Locate the cell with the specified text and output its [X, Y] center coordinate. 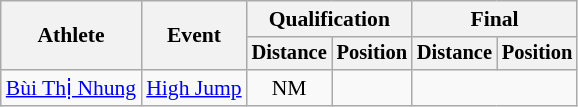
Final [494, 19]
Qualification [330, 19]
Event [194, 36]
High Jump [194, 88]
NM [290, 88]
Athlete [71, 36]
Bùi Thị Nhung [71, 88]
